Provide the [x, y] coordinate of the cell's center where the given text is located.  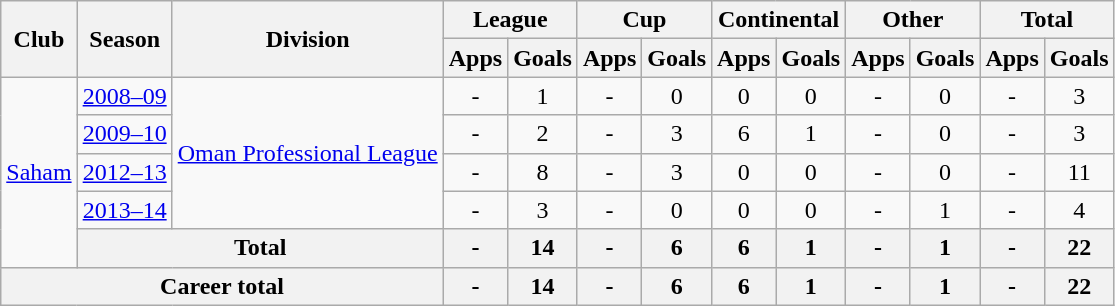
2008–09 [124, 96]
League [510, 20]
Saham [39, 172]
Continental [779, 20]
2009–10 [124, 134]
2 [543, 134]
Cup [644, 20]
8 [543, 172]
2012–13 [124, 172]
11 [1079, 172]
Oman Professional League [308, 153]
Career total [222, 286]
Club [39, 39]
4 [1079, 210]
Division [308, 39]
Other [913, 20]
Season [124, 39]
2013–14 [124, 210]
